Pinpoint the cell where the given text exists, returning its (X, Y) midpoint coordinate. 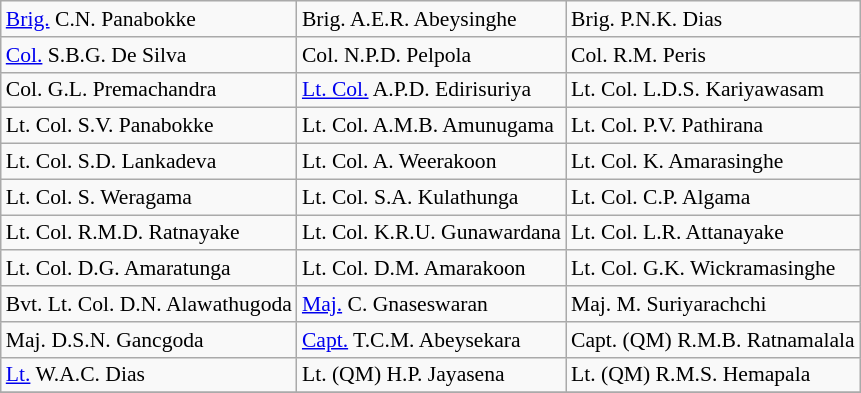
Lt. Col. S.V. Panabokke (149, 126)
Lt. (QM) R.M.S. Hemapala (713, 375)
Lt. Col. A. Weerakoon (432, 162)
Lt. Col. G.K. Wickramasinghe (713, 269)
Lt. Col. P.V. Pathirana (713, 126)
Brig. A.E.R. Abeysinghe (432, 19)
Lt. Col. A.P.D. Edirisuriya (432, 90)
Bvt. Lt. Col. D.N. Alawathugoda (149, 304)
Lt. (QM) H.P. Jayasena (432, 375)
Maj. C. Gnaseswaran (432, 304)
Maj. D.S.N. Gancgoda (149, 340)
Lt. Col. S. Weragama (149, 197)
Col. G.L. Premachandra (149, 90)
Lt. Col. S.A. Kulathunga (432, 197)
Lt. W.A.C. Dias (149, 375)
Lt. Col. K. Amarasinghe (713, 162)
Col. S.B.G. De Silva (149, 55)
Lt. Col. D.G. Amaratunga (149, 269)
Lt. Col. A.M.B. Amunugama (432, 126)
Col. N.P.D. Pelpola (432, 55)
Capt. (QM) R.M.B. Ratnamalala (713, 340)
Col. R.M. Peris (713, 55)
Lt. Col. L.R. Attanayake (713, 233)
Maj. M. Suriyarachchi (713, 304)
Brig. C.N. Panabokke (149, 19)
Capt. T.C.M. Abeysekara (432, 340)
Lt. Col. C.P. Algama (713, 197)
Lt. Col. K.R.U. Gunawardana (432, 233)
Lt. Col. S.D. Lankadeva (149, 162)
Lt. Col. R.M.D. Ratnayake (149, 233)
Lt. Col. D.M. Amarakoon (432, 269)
Brig. P.N.K. Dias (713, 19)
Lt. Col. L.D.S. Kariyawasam (713, 90)
